Return [x, y] of the center of cell containing provided text 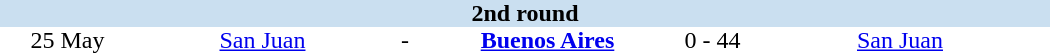
- [405, 40]
Buenos Aires [548, 40]
0 - 44 [712, 40]
25 May [68, 40]
2nd round [525, 14]
